Output the [X, Y] coordinate of the center of the cell containing the given text.  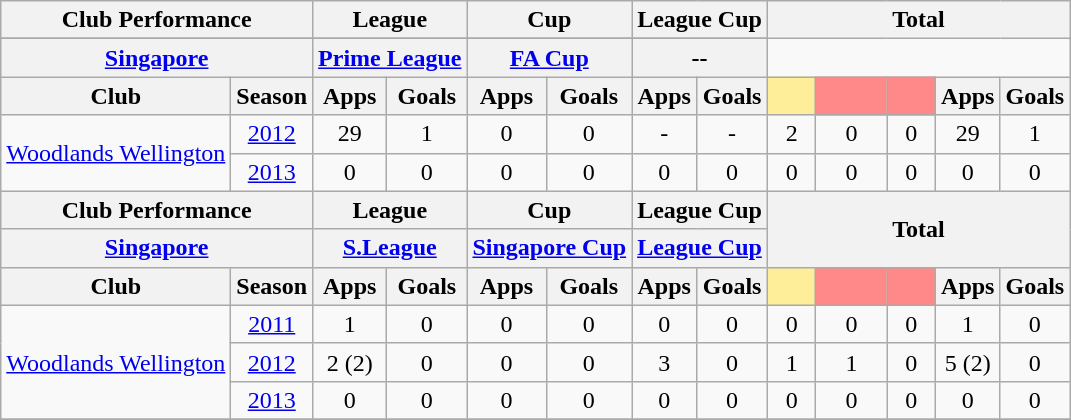
S.League [390, 248]
FA Cup [550, 58]
5 (2) [968, 362]
2 (2) [350, 362]
-- [700, 58]
2 [792, 134]
2011 [272, 324]
Singapore Cup [550, 248]
Prime League [390, 58]
3 [664, 362]
